Capture the cell that displays the provided text and extract its [x, y] central coordinate. 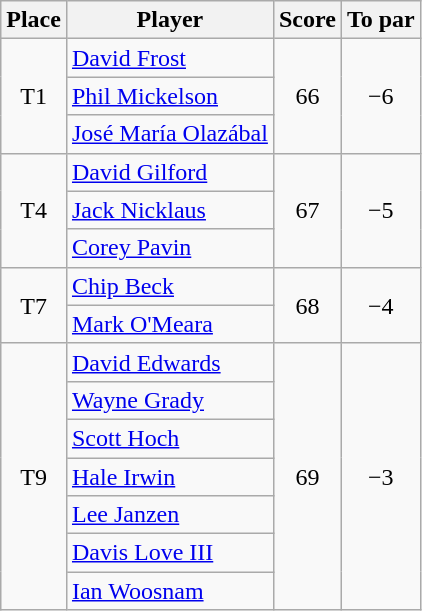
Mark O'Meara [170, 324]
66 [307, 96]
David Edwards [170, 362]
−4 [380, 305]
To par [380, 20]
68 [307, 305]
Corey Pavin [170, 248]
Score [307, 20]
−3 [380, 476]
David Frost [170, 58]
Lee Janzen [170, 515]
Player [170, 20]
Chip Beck [170, 286]
Ian Woosnam [170, 591]
T1 [34, 96]
Place [34, 20]
Hale Irwin [170, 477]
−6 [380, 96]
Wayne Grady [170, 400]
−5 [380, 210]
Phil Mickelson [170, 96]
T7 [34, 305]
Davis Love III [170, 553]
Jack Nicklaus [170, 210]
David Gilford [170, 172]
67 [307, 210]
T4 [34, 210]
Scott Hoch [170, 438]
69 [307, 476]
T9 [34, 476]
José María Olazábal [170, 134]
